Determine the [X, Y] coordinate at the center of the cell enclosing the given text.  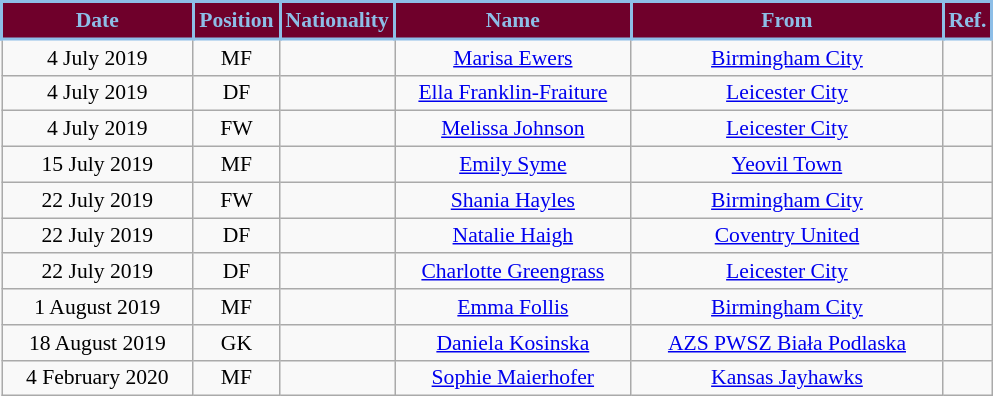
Natalie Haigh [514, 236]
18 August 2019 [98, 343]
Charlotte Greengrass [514, 272]
Emma Follis [514, 307]
Shania Hayles [514, 200]
4 February 2020 [98, 378]
Ref. [968, 20]
AZS PWSZ Biała Podlaska [787, 343]
GK [236, 343]
Daniela Kosinska [514, 343]
Marisa Ewers [514, 57]
Position [236, 20]
Date [98, 20]
Coventry United [787, 236]
From [787, 20]
Melissa Johnson [514, 129]
Name [514, 20]
Emily Syme [514, 165]
Yeovil Town [787, 165]
Ella Franklin-Fraiture [514, 93]
15 July 2019 [98, 165]
Kansas Jayhawks [787, 378]
Sophie Maierhofer [514, 378]
Nationality [338, 20]
1 August 2019 [98, 307]
